Find where the given text appears and provide that cell's center as [X, Y] coordinate. 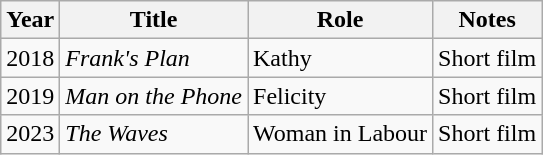
Felicity [340, 96]
Woman in Labour [340, 134]
Year [30, 20]
Notes [488, 20]
Kathy [340, 58]
Title [154, 20]
2018 [30, 58]
2023 [30, 134]
Role [340, 20]
The Waves [154, 134]
Frank's Plan [154, 58]
2019 [30, 96]
Man on the Phone [154, 96]
